Scan for the cell matching the given text and deliver its (X, Y) coordinate at center. 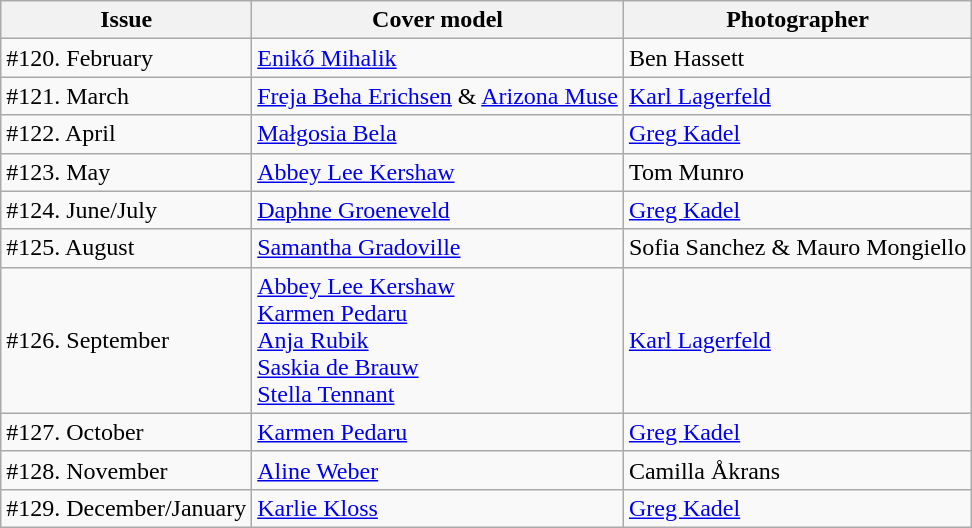
Photographer (797, 20)
Abbey Lee Kershaw (438, 172)
Issue (126, 20)
#125. August (126, 248)
Samantha Gradoville (438, 248)
#127. October (126, 432)
#121. March (126, 96)
#129. December/January (126, 508)
#124. June/July (126, 210)
Tom Munro (797, 172)
#128. November (126, 470)
Freja Beha Erichsen & Arizona Muse (438, 96)
Karlie Kloss (438, 508)
Ben Hassett (797, 58)
Cover model (438, 20)
#120. February (126, 58)
Karmen Pedaru (438, 432)
Enikő Mihalik (438, 58)
#122. April (126, 134)
Daphne Groeneveld (438, 210)
Abbey Lee KershawKarmen PedaruAnja RubikSaskia de BrauwStella Tennant (438, 340)
Sofia Sanchez & Mauro Mongiello (797, 248)
Camilla Åkrans (797, 470)
Małgosia Bela (438, 134)
#123. May (126, 172)
Aline Weber (438, 470)
#126. September (126, 340)
